Capture the cell that displays the provided text and extract its (x, y) central coordinate. 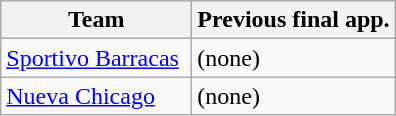
Previous final app. (294, 20)
Team (96, 20)
Nueva Chicago (96, 96)
Sportivo Barracas (96, 58)
